For the text-containing cell, return its midpoint in [X, Y] coordinate format. 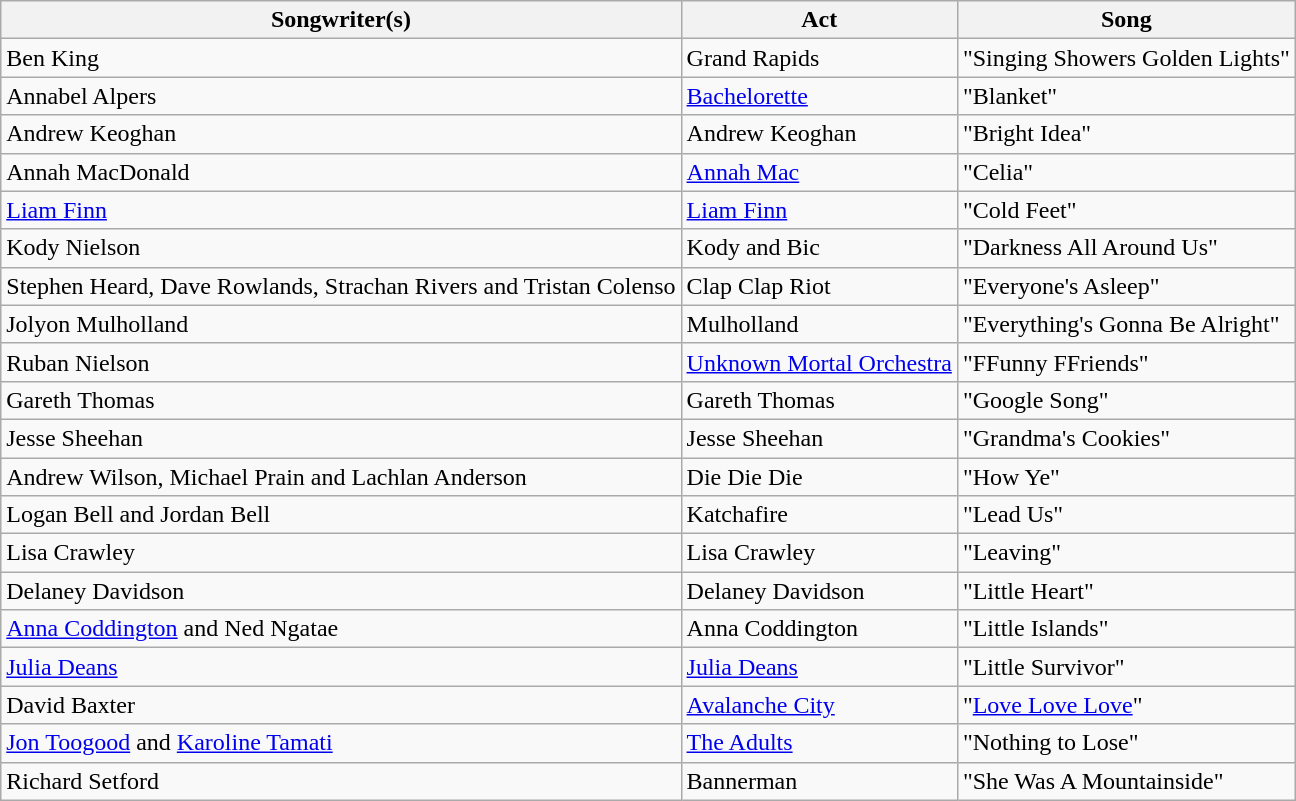
Anna Coddington and Ned Ngatae [341, 629]
"Cold Feet" [1126, 210]
Jolyon Mulholland [341, 324]
Unknown Mortal Orchestra [819, 362]
Kody Nielson [341, 248]
Jon Toogood and Karoline Tamati [341, 743]
"Little Heart" [1126, 591]
"Leaving" [1126, 553]
Ben King [341, 58]
"Bright Idea" [1126, 134]
"Little Survivor" [1126, 667]
Clap Clap Riot [819, 286]
Kody and Bic [819, 248]
Song [1126, 20]
The Adults [819, 743]
"Lead Us" [1126, 515]
"She Was A Mountainside" [1126, 781]
Songwriter(s) [341, 20]
Anna Coddington [819, 629]
Avalanche City [819, 705]
Stephen Heard, Dave Rowlands, Strachan Rivers and Tristan Colenso [341, 286]
"Google Song" [1126, 400]
"Darkness All Around Us" [1126, 248]
"How Ye" [1126, 477]
Bannerman [819, 781]
"Grandma's Cookies" [1126, 438]
Act [819, 20]
"Nothing to Lose" [1126, 743]
Bachelorette [819, 96]
"Love Love Love" [1126, 705]
Mulholland [819, 324]
"Everyone's Asleep" [1126, 286]
Ruban Nielson [341, 362]
Die Die Die [819, 477]
"Singing Showers Golden Lights" [1126, 58]
"Celia" [1126, 172]
Annabel Alpers [341, 96]
Grand Rapids [819, 58]
"FFunny FFriends" [1126, 362]
"Everything's Gonna Be Alright" [1126, 324]
"Blanket" [1126, 96]
David Baxter [341, 705]
Andrew Wilson, Michael Prain and Lachlan Anderson [341, 477]
"Little Islands" [1126, 629]
Annah MacDonald [341, 172]
Richard Setford [341, 781]
Katchafire [819, 515]
Logan Bell and Jordan Bell [341, 515]
Annah Mac [819, 172]
